Locate the cell with the specified text and output its (x, y) center coordinate. 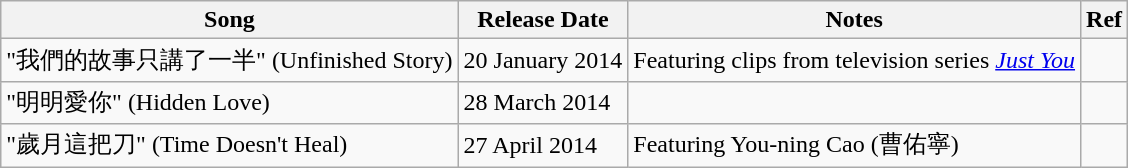
Ref (1104, 20)
Release Date (543, 20)
"明明愛你" (Hidden Love) (230, 102)
27 April 2014 (543, 146)
Notes (854, 20)
Song (230, 20)
"我們的故事只講了一半" (Unfinished Story) (230, 60)
"歲月這把刀" (Time Doesn't Heal) (230, 146)
Featuring clips from television series Just You (854, 60)
20 January 2014 (543, 60)
28 March 2014 (543, 102)
Featuring You-ning Cao (曹佑寧) (854, 146)
